Return the (x, y) coordinate for the center point of the cell that contains the specified text.  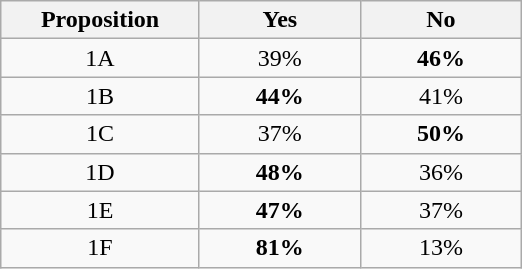
1C (100, 134)
39% (280, 58)
1E (100, 210)
47% (280, 210)
1B (100, 96)
Yes (280, 20)
No (440, 20)
50% (440, 134)
81% (280, 248)
1A (100, 58)
Proposition (100, 20)
41% (440, 96)
1D (100, 172)
46% (440, 58)
44% (280, 96)
1F (100, 248)
13% (440, 248)
48% (280, 172)
36% (440, 172)
